Provide the (x, y) coordinate of the cell's center where the given text is located.  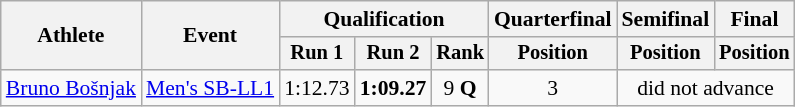
Semifinal (666, 19)
Qualification (384, 19)
Run 1 (316, 54)
Final (754, 19)
Quarterfinal (553, 19)
1:12.73 (316, 88)
9 Q (460, 88)
Event (210, 36)
Men's SB-LL1 (210, 88)
Athlete (71, 36)
Run 2 (394, 54)
1:09.27 (394, 88)
3 (553, 88)
Rank (460, 54)
Bruno Bošnjak (71, 88)
did not advance (706, 88)
